Detect which cell encompasses the target text, then output its [X, Y] center coordinate. 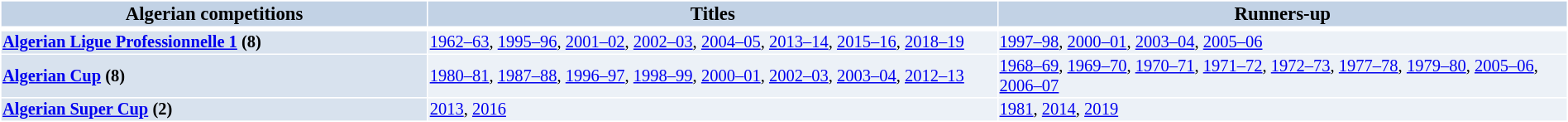
1981, 2014, 2019 [1282, 110]
1968–69, 1969–70, 1970–71, 1971–72, 1972–73, 1977–78, 1979–80, 2005–06, 2006–07 [1282, 76]
Algerian competitions [215, 14]
2013, 2016 [713, 110]
1980–81, 1987–88, 1996–97, 1998–99, 2000–01, 2002–03, 2003–04, 2012–13 [713, 76]
1962–63, 1995–96, 2001–02, 2002–03, 2004–05, 2013–14, 2015–16, 2018–19 [713, 42]
1997–98, 2000–01, 2003–04, 2005–06 [1282, 42]
Algerian Cup (8) [215, 76]
Runners-up [1282, 14]
Titles [713, 14]
Algerian Ligue Professionnelle 1 (8) [215, 42]
Algerian Super Cup (2) [215, 110]
